Return the [x, y] coordinate for the center point of the cell that contains the specified text.  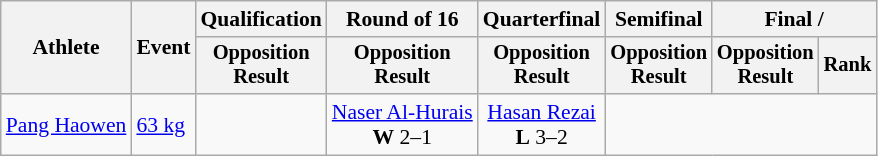
Naser Al-Hurais W 2–1 [402, 124]
Rank [848, 66]
Semifinal [658, 19]
Qualification [260, 19]
Quarterfinal [542, 19]
Athlete [66, 48]
Round of 16 [402, 19]
Hasan Rezai L 3–2 [542, 124]
63 kg [163, 124]
Pang Haowen [66, 124]
Event [163, 48]
Final / [794, 19]
